Provide the [X, Y] coordinate of the cell's center where the given text is located.  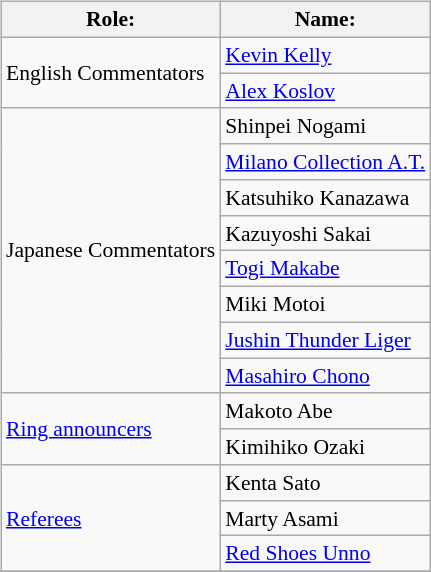
Japanese Commentators [110, 250]
Referees [110, 518]
Marty Asami [325, 518]
Milano Collection A.T. [325, 162]
Role: [110, 20]
Miki Motoi [325, 305]
Katsuhiko Kanazawa [325, 198]
Kimihiko Ozaki [325, 447]
Jushin Thunder Liger [325, 340]
English Commentators [110, 72]
Name: [325, 20]
Alex Koslov [325, 91]
Red Shoes Unno [325, 554]
Togi Makabe [325, 269]
Shinpei Nogami [325, 126]
Ring announcers [110, 428]
Masahiro Chono [325, 376]
Kevin Kelly [325, 55]
Makoto Abe [325, 411]
Kenta Sato [325, 483]
Kazuyoshi Sakai [325, 233]
